For the text-containing cell, return its midpoint in (X, Y) coordinate format. 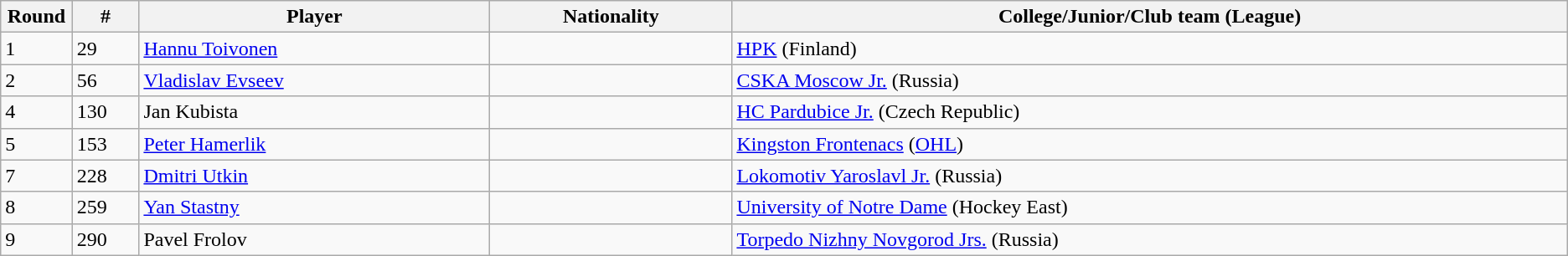
153 (106, 144)
# (106, 17)
College/Junior/Club team (League) (1149, 17)
Dmitri Utkin (315, 176)
7 (37, 176)
Vladislav Evseev (315, 80)
Lokomotiv Yaroslavl Jr. (Russia) (1149, 176)
Torpedo Nizhny Novgorod Jrs. (Russia) (1149, 239)
29 (106, 49)
259 (106, 207)
5 (37, 144)
Peter Hamerlik (315, 144)
1 (37, 49)
Round (37, 17)
9 (37, 239)
Nationality (611, 17)
CSKA Moscow Jr. (Russia) (1149, 80)
290 (106, 239)
HPK (Finland) (1149, 49)
8 (37, 207)
2 (37, 80)
56 (106, 80)
130 (106, 112)
University of Notre Dame (Hockey East) (1149, 207)
Hannu Toivonen (315, 49)
Yan Stastny (315, 207)
Jan Kubista (315, 112)
4 (37, 112)
HC Pardubice Jr. (Czech Republic) (1149, 112)
Player (315, 17)
Kingston Frontenacs (OHL) (1149, 144)
Pavel Frolov (315, 239)
228 (106, 176)
